Return [x, y] of the center of cell containing provided text 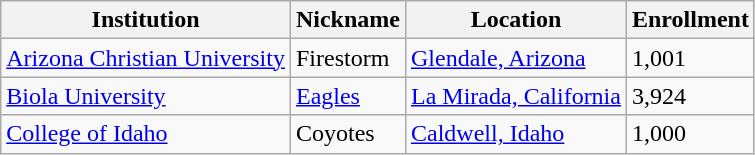
Firestorm [348, 58]
1,001 [690, 58]
Caldwell, Idaho [516, 134]
Glendale, Arizona [516, 58]
Biola University [146, 96]
Eagles [348, 96]
Nickname [348, 20]
College of Idaho [146, 134]
3,924 [690, 96]
Arizona Christian University [146, 58]
Institution [146, 20]
Coyotes [348, 134]
1,000 [690, 134]
Enrollment [690, 20]
Location [516, 20]
La Mirada, California [516, 96]
